Return [x, y] of the center of cell containing provided text 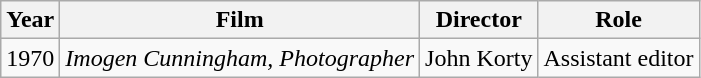
Film [240, 20]
Director [479, 20]
Assistant editor [618, 58]
Role [618, 20]
John Korty [479, 58]
1970 [30, 58]
Imogen Cunningham, Photographer [240, 58]
Year [30, 20]
